Output the (X, Y) coordinate of the center of the cell containing the given text.  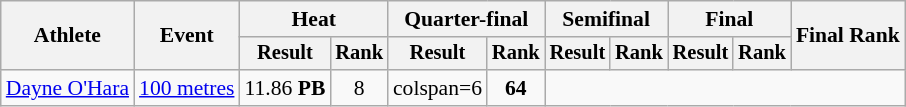
64 (516, 88)
Heat (313, 19)
Quarter-final (466, 19)
Dayne O'Hara (68, 88)
colspan=6 (438, 88)
Final Rank (848, 36)
Semifinal (606, 19)
11.86 PB (284, 88)
100 metres (186, 88)
8 (359, 88)
Athlete (68, 36)
Final (730, 19)
Event (186, 36)
